Scan for the cell matching the given text and deliver its (X, Y) coordinate at center. 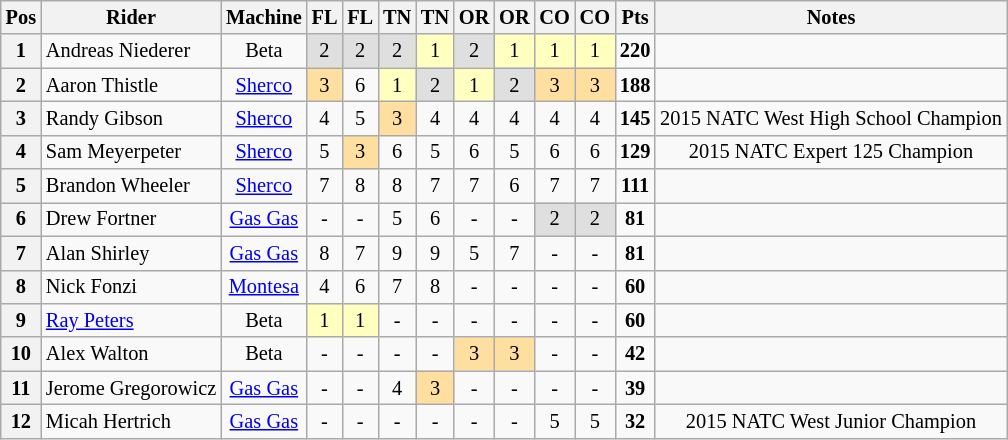
Rider (131, 17)
Randy Gibson (131, 118)
2015 NATC West High School Champion (830, 118)
Micah Hertrich (131, 421)
42 (635, 354)
12 (21, 421)
Ray Peters (131, 320)
Drew Fortner (131, 219)
Pos (21, 17)
145 (635, 118)
Alex Walton (131, 354)
39 (635, 388)
2015 NATC Expert 125 Champion (830, 152)
Andreas Niederer (131, 51)
11 (21, 388)
32 (635, 421)
111 (635, 186)
Jerome Gregorowicz (131, 388)
Nick Fonzi (131, 287)
2015 NATC West Junior Champion (830, 421)
Aaron Thistle (131, 85)
Montesa (264, 287)
Notes (830, 17)
Pts (635, 17)
10 (21, 354)
Sam Meyerpeter (131, 152)
Brandon Wheeler (131, 186)
Machine (264, 17)
Alan Shirley (131, 253)
220 (635, 51)
129 (635, 152)
188 (635, 85)
